Determine the (X, Y) coordinate at the center of the cell enclosing the given text.  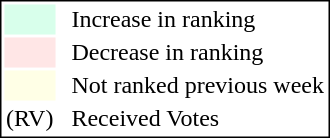
Not ranked previous week (198, 85)
Decrease in ranking (198, 53)
Increase in ranking (198, 19)
Received Votes (198, 119)
(RV) (29, 119)
